Provide the [x, y] coordinate of the cell's center where the given text is located.  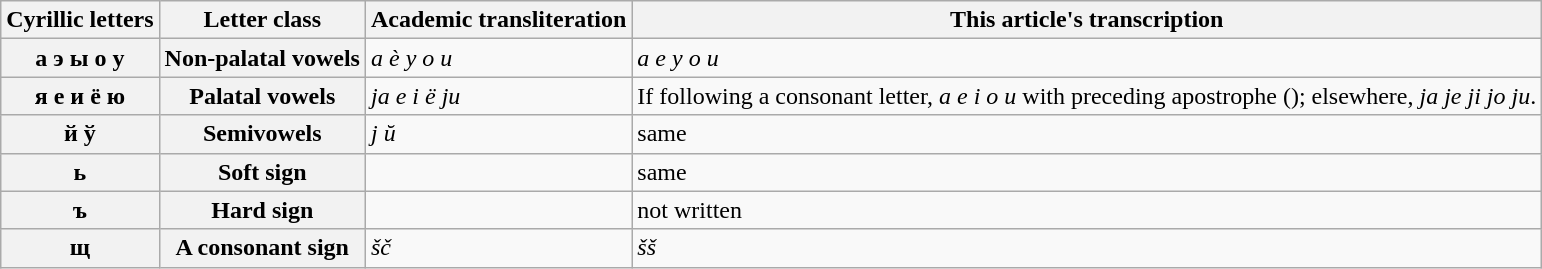
Soft sign [262, 172]
If following a consonant letter, a e i o u with preceding apostrophe (); elsewhere, ja je ji jo ju. [1087, 96]
a e y o u [1087, 58]
Non-palatal vowels [262, 58]
Semivowels [262, 134]
šč [498, 248]
A consonant sign [262, 248]
not written [1087, 210]
ja e i ë ju [498, 96]
щ [80, 248]
Palatal vowels [262, 96]
j ŭ [498, 134]
šš [1087, 248]
я е и ё ю [80, 96]
a è y o u [498, 58]
Cyrillic letters [80, 20]
й ў [80, 134]
This article's transcription [1087, 20]
Hard sign [262, 210]
Academic transliteration [498, 20]
а э ы о у [80, 58]
Letter class [262, 20]
ъ [80, 210]
ь [80, 172]
